Extract the (x, y) coordinate from the center of the cell holding the provided text.  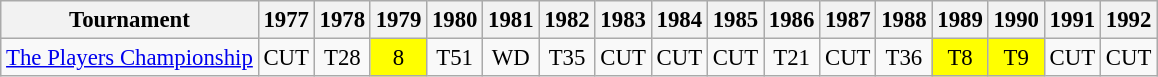
T21 (792, 58)
1990 (1016, 20)
1980 (455, 20)
1984 (679, 20)
T8 (960, 58)
1979 (398, 20)
The Players Championship (130, 58)
T51 (455, 58)
1992 (1128, 20)
1987 (848, 20)
8 (398, 58)
T35 (567, 58)
1989 (960, 20)
1981 (511, 20)
WD (511, 58)
1986 (792, 20)
T28 (342, 58)
1977 (286, 20)
1991 (1072, 20)
T9 (1016, 58)
Tournament (130, 20)
1988 (904, 20)
1985 (735, 20)
T36 (904, 58)
1978 (342, 20)
1983 (623, 20)
1982 (567, 20)
